Return the [x, y] coordinate for the center point of the cell that contains the specified text.  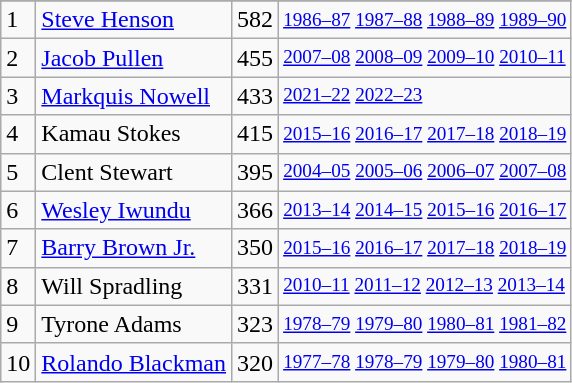
331 [256, 286]
2007–08 2008–09 2009–10 2010–11 [425, 58]
Will Spradling [134, 286]
10 [18, 362]
1977–78 1978–79 1979–80 1980–81 [425, 362]
Markquis Nowell [134, 96]
9 [18, 324]
455 [256, 58]
5 [18, 172]
Wesley Iwundu [134, 210]
320 [256, 362]
2004–05 2005–06 2006–07 2007–08 [425, 172]
2013–14 2014–15 2015–16 2016–17 [425, 210]
4 [18, 134]
7 [18, 248]
415 [256, 134]
1 [18, 20]
Steve Henson [134, 20]
Clent Stewart [134, 172]
2 [18, 58]
395 [256, 172]
1978–79 1979–80 1980–81 1981–82 [425, 324]
Rolando Blackman [134, 362]
350 [256, 248]
323 [256, 324]
2010–11 2011–12 2012–13 2013–14 [425, 286]
582 [256, 20]
Jacob Pullen [134, 58]
366 [256, 210]
2021–22 2022–23 [425, 96]
433 [256, 96]
3 [18, 96]
1986–87 1987–88 1988–89 1989–90 [425, 20]
8 [18, 286]
Tyrone Adams [134, 324]
6 [18, 210]
Kamau Stokes [134, 134]
Barry Brown Jr. [134, 248]
